Pinpoint the cell where the given text exists, returning its (x, y) midpoint coordinate. 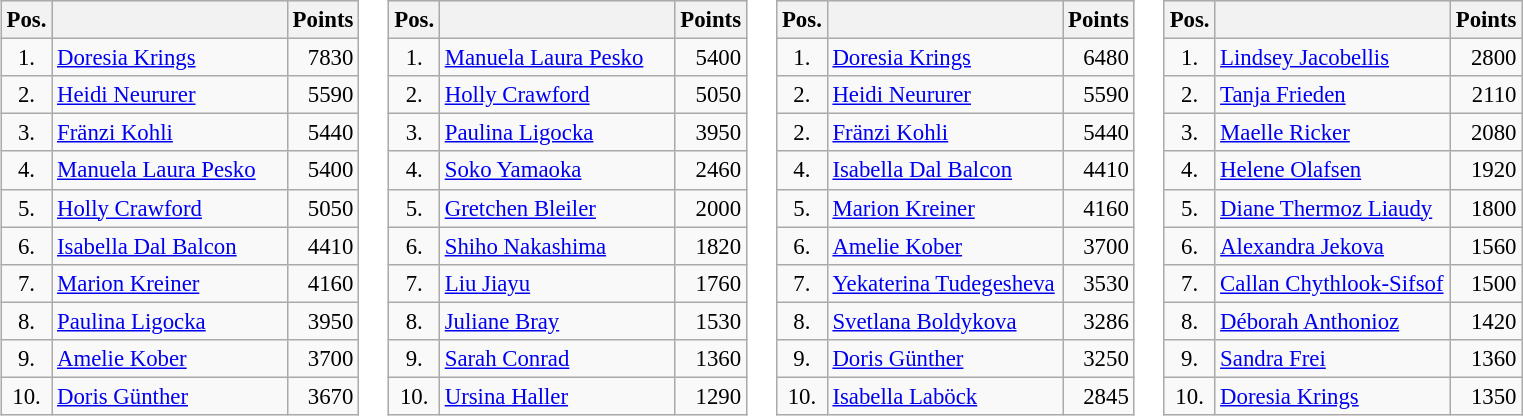
Déborah Anthonioz (1333, 321)
3250 (1098, 358)
2080 (1486, 133)
Soko Yamaoka (557, 170)
1800 (1486, 208)
Lindsey Jacobellis (1333, 58)
Tanja Frieden (1333, 95)
1290 (710, 396)
1350 (1486, 396)
3286 (1098, 321)
Svetlana Boldykova (945, 321)
1760 (710, 283)
Helene Olafsen (1333, 170)
1530 (710, 321)
Juliane Bray (557, 321)
1920 (1486, 170)
2110 (1486, 95)
1560 (1486, 246)
6480 (1098, 58)
2845 (1098, 396)
Callan Chythlook-Sifsof (1333, 283)
Diane Thermoz Liaudy (1333, 208)
Liu Jiayu (557, 283)
Ursina Haller (557, 396)
Sandra Frei (1333, 358)
Shiho Nakashima (557, 246)
1420 (1486, 321)
3670 (322, 396)
Alexandra Jekova (1333, 246)
2800 (1486, 58)
3530 (1098, 283)
Maelle Ricker (1333, 133)
Isabella Laböck (945, 396)
2460 (710, 170)
2000 (710, 208)
7830 (322, 58)
Gretchen Bleiler (557, 208)
1820 (710, 246)
Yekaterina Tudegesheva (945, 283)
1500 (1486, 283)
Sarah Conrad (557, 358)
